Detect which cell encompasses the target text, then output its [x, y] center coordinate. 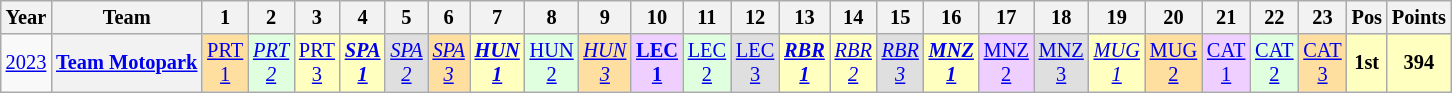
Team [126, 17]
9 [606, 17]
LEC2 [707, 63]
20 [1174, 17]
PRT3 [317, 63]
19 [1117, 17]
15 [900, 17]
SPA2 [406, 63]
MUG1 [1117, 63]
MNZ2 [1006, 63]
10 [657, 17]
CAT1 [1226, 63]
HUN1 [498, 63]
8 [552, 17]
16 [952, 17]
13 [804, 17]
LEC1 [657, 63]
23 [1322, 17]
SPA3 [449, 63]
RBR3 [900, 63]
Year [26, 17]
LEC3 [755, 63]
HUN3 [606, 63]
6 [449, 17]
1st [1367, 63]
11 [707, 17]
RBR2 [854, 63]
7 [498, 17]
22 [1274, 17]
14 [854, 17]
Team Motopark [126, 63]
MNZ1 [952, 63]
4 [363, 17]
17 [1006, 17]
Pos [1367, 17]
2023 [26, 63]
Points [1419, 17]
21 [1226, 17]
PRT2 [271, 63]
18 [1062, 17]
3 [317, 17]
SPA1 [363, 63]
RBR1 [804, 63]
CAT3 [1322, 63]
12 [755, 17]
MNZ3 [1062, 63]
PRT1 [225, 63]
1 [225, 17]
394 [1419, 63]
MUG2 [1174, 63]
2 [271, 17]
CAT2 [1274, 63]
5 [406, 17]
HUN2 [552, 63]
